Scan for the cell matching the given text and deliver its [x, y] coordinate at center. 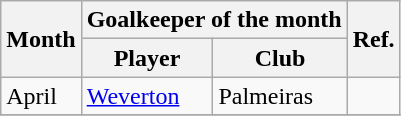
Ref. [374, 39]
Month [41, 39]
April [41, 96]
Player [147, 58]
Weverton [147, 96]
Palmeiras [280, 96]
Goalkeeper of the month [214, 20]
Club [280, 58]
